Provide the (X, Y) coordinate of the cell's center where the given text is located.  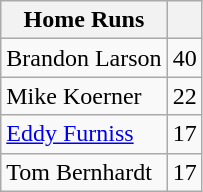
22 (184, 96)
Mike Koerner (84, 96)
Tom Bernhardt (84, 172)
Home Runs (84, 20)
Eddy Furniss (84, 134)
40 (184, 58)
Brandon Larson (84, 58)
